Identify which cell holds the provided text, then report its (X, Y) central coordinate. 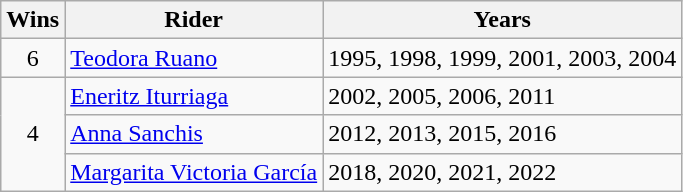
Rider (194, 20)
Teodora Ruano (194, 58)
Anna Sanchis (194, 134)
4 (33, 134)
Years (502, 20)
6 (33, 58)
1995, 1998, 1999, 2001, 2003, 2004 (502, 58)
Wins (33, 20)
2012, 2013, 2015, 2016 (502, 134)
2018, 2020, 2021, 2022 (502, 172)
2002, 2005, 2006, 2011 (502, 96)
Margarita Victoria García (194, 172)
Eneritz Iturriaga (194, 96)
